Detect which cell encompasses the target text, then output its (x, y) center coordinate. 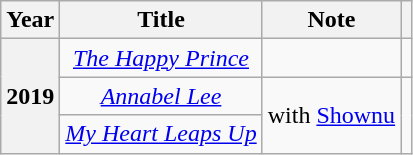
Annabel Lee (161, 96)
My Heart Leaps Up (161, 134)
with Shownu (331, 115)
Year (30, 20)
2019 (30, 96)
The Happy Prince (161, 58)
Note (331, 20)
Title (161, 20)
